From the cell containing the given text, extract its center point as (X, Y) coordinate. 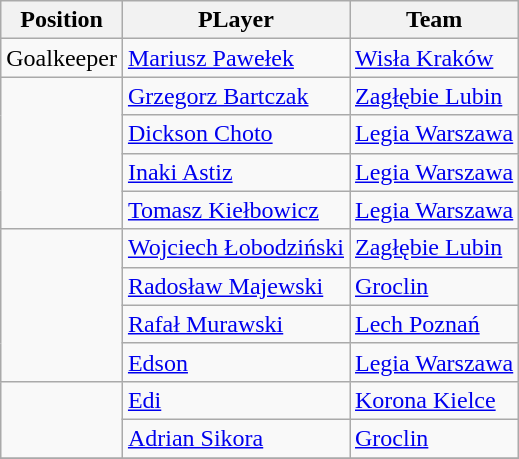
Team (434, 20)
Edi (236, 400)
Radosław Majewski (236, 286)
Dickson Choto (236, 134)
Adrian Sikora (236, 438)
Inaki Astiz (236, 172)
Grzegorz Bartczak (236, 96)
Rafał Murawski (236, 324)
Position (62, 20)
Goalkeeper (62, 58)
Lech Poznań (434, 324)
Edson (236, 362)
PLayer (236, 20)
Wisła Kraków (434, 58)
Mariusz Pawełek (236, 58)
Korona Kielce (434, 400)
Tomasz Kiełbowicz (236, 210)
Wojciech Łobodziński (236, 248)
